Output the [x, y] coordinate of the center of the cell containing the given text.  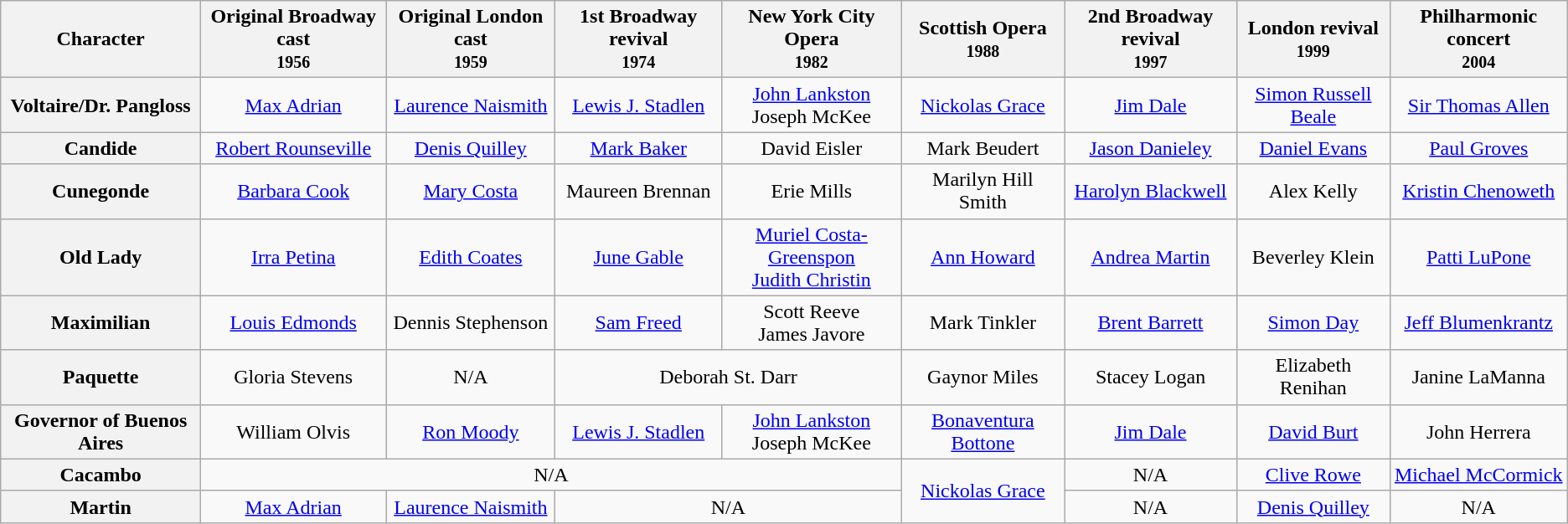
Old Lady [101, 257]
Paquette [101, 377]
Sir Thomas Allen [1478, 105]
Edith Coates [471, 257]
Erie Mills [812, 191]
Barbara Cook [293, 191]
Character [101, 39]
Daniel Evans [1313, 148]
New York City Opera 1982 [812, 39]
Alex Kelly [1313, 191]
John Lankston Joseph McKee [812, 105]
Voltaire/Dr. Pangloss [101, 105]
Simon Russell Beale [1313, 105]
June Gable [638, 257]
Jason Danieley [1151, 148]
Bonaventura Bottone [983, 432]
Stacey Logan [1151, 377]
Scott Reeve James Javore [812, 323]
Maximilian [101, 323]
Cacambo [101, 475]
Paul Groves [1478, 148]
Ron Moody [471, 432]
Kristin Chenoweth [1478, 191]
Sam Freed [638, 323]
Philharmonic concert 2004 [1478, 39]
Ann Howard [983, 257]
Simon Day [1313, 323]
Jeff Blumenkrantz [1478, 323]
David Eisler [812, 148]
Mark Beudert [983, 148]
Beverley Klein [1313, 257]
Patti LuPone [1478, 257]
Cunegonde [101, 191]
Andrea Martin [1151, 257]
Dennis Stephenson [471, 323]
Brent Barrett [1151, 323]
2nd Broadway revival 1997 [1151, 39]
Gaynor Miles [983, 377]
Muriel Costa-GreensponJudith Christin [812, 257]
Michael McCormick [1478, 475]
Deborah St. Darr [729, 377]
Janine LaManna [1478, 377]
Irra Petina [293, 257]
1st Broadway revival 1974 [638, 39]
Mary Costa [471, 191]
William Olvis [293, 432]
Marilyn Hill Smith [983, 191]
Louis Edmonds [293, 323]
Mark Baker [638, 148]
David Burt [1313, 432]
John LankstonJoseph McKee [812, 432]
Candide [101, 148]
Harolyn Blackwell [1151, 191]
Maureen Brennan [638, 191]
Clive Rowe [1313, 475]
Gloria Stevens [293, 377]
John Herrera [1478, 432]
Robert Rounseville [293, 148]
Original Broadway cast 1956 [293, 39]
Mark Tinkler [983, 323]
Scottish Opera 1988 [983, 39]
London revival 1999 [1313, 39]
Original London cast 1959 [471, 39]
Governor of Buenos Aires [101, 432]
Elizabeth Renihan [1313, 377]
Martin [101, 506]
